For the text-containing cell, return its midpoint in [x, y] coordinate format. 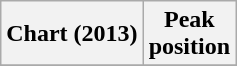
Chart (2013) [72, 34]
Peakposition [189, 34]
